Find where the given text appears and provide that cell's center as [x, y] coordinate. 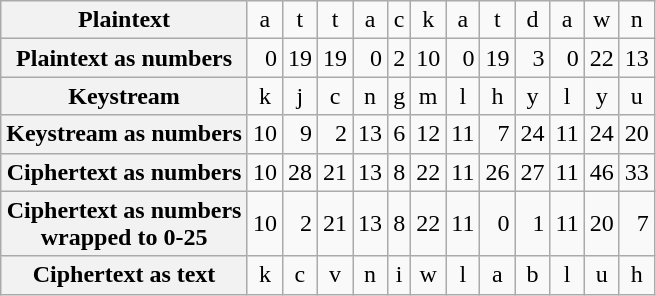
Ciphertext as text [124, 275]
m [428, 96]
Keystream [124, 96]
12 [428, 134]
46 [602, 172]
Plaintext as numbers [124, 58]
i [400, 275]
33 [636, 172]
Keystream as numbers [124, 134]
g [400, 96]
9 [300, 134]
Plaintext [124, 20]
6 [400, 134]
28 [300, 172]
26 [498, 172]
j [300, 96]
Ciphertext as numbers wrapped to 0-25 [124, 224]
27 [532, 172]
1 [532, 224]
Ciphertext as numbers [124, 172]
d [532, 20]
b [532, 275]
v [334, 275]
3 [532, 58]
